Search for the cell housing the specified text and yield its (x, y) center coordinate. 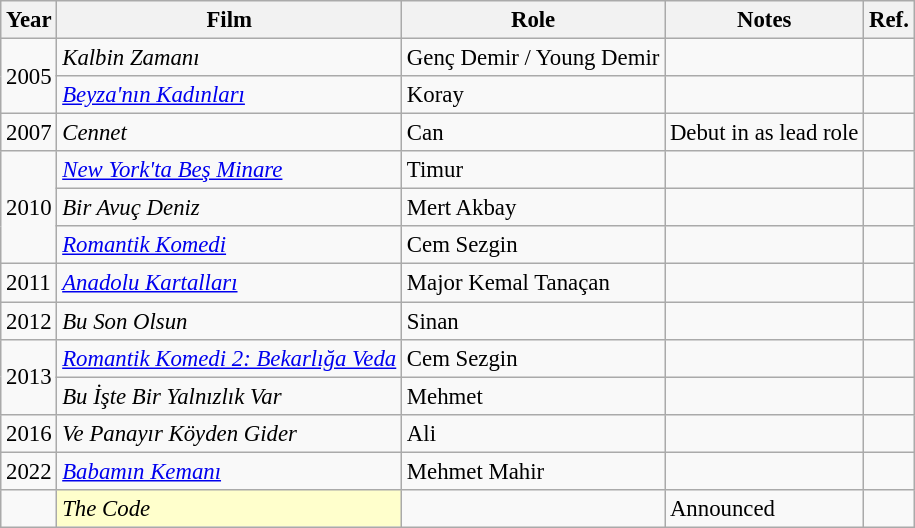
Bu Son Olsun (230, 321)
Romantik Komedi 2: Bekarlığa Veda (230, 358)
2016 (29, 433)
Film (230, 20)
Ve Panayır Köyden Gider (230, 433)
Beyza'nın Kadınları (230, 95)
Announced (764, 509)
Can (534, 133)
Major Kemal Tanaçan (534, 283)
Sinan (534, 321)
Debut in as lead role (764, 133)
2013 (29, 376)
Anadolu Kartalları (230, 283)
Mehmet (534, 396)
Genç Demir / Young Demir (534, 58)
Koray (534, 95)
2007 (29, 133)
Bu İşte Bir Yalnızlık Var (230, 396)
Romantik Komedi (230, 245)
2011 (29, 283)
2022 (29, 471)
2005 (29, 76)
Role (534, 20)
2010 (29, 208)
Mehmet Mahir (534, 471)
Timur (534, 170)
Cennet (230, 133)
2012 (29, 321)
Year (29, 20)
Ali (534, 433)
Bir Avuç Deniz (230, 208)
New York'ta Beş Minare (230, 170)
Babamın Kemanı (230, 471)
Ref. (889, 20)
The Code (230, 509)
Kalbin Zamanı (230, 58)
Mert Akbay (534, 208)
Notes (764, 20)
